Return the [X, Y] coordinate for the center point of the cell that contains the specified text.  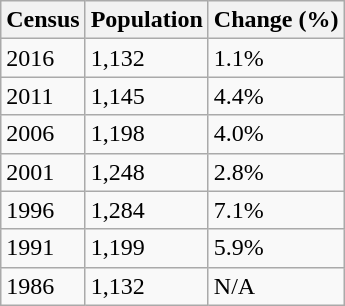
1,284 [146, 210]
1,248 [146, 172]
1,145 [146, 96]
2.8% [276, 172]
Census [43, 20]
2016 [43, 58]
1,199 [146, 248]
2006 [43, 134]
1991 [43, 248]
5.9% [276, 248]
Change (%) [276, 20]
4.0% [276, 134]
1.1% [276, 58]
1,198 [146, 134]
1996 [43, 210]
2001 [43, 172]
7.1% [276, 210]
1986 [43, 286]
Population [146, 20]
2011 [43, 96]
4.4% [276, 96]
N/A [276, 286]
